Provide the [x, y] coordinate of the cell's center where the given text is located.  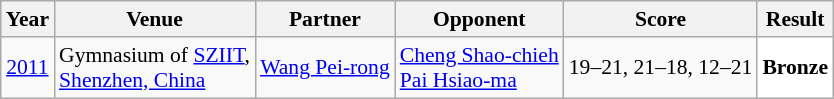
Cheng Shao-chieh Pai Hsiao-ma [480, 68]
Venue [154, 19]
Score [661, 19]
Partner [325, 19]
19–21, 21–18, 12–21 [661, 68]
Wang Pei-rong [325, 68]
Bronze [795, 68]
Result [795, 19]
Gymnasium of SZIIT,Shenzhen, China [154, 68]
Opponent [480, 19]
2011 [28, 68]
Year [28, 19]
